Capture the cell that displays the provided text and extract its (X, Y) central coordinate. 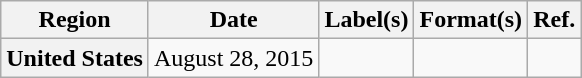
Format(s) (471, 20)
United States (75, 58)
Region (75, 20)
Date (233, 20)
Ref. (554, 20)
Label(s) (366, 20)
August 28, 2015 (233, 58)
